Determine the (X, Y) coordinate at the center of the cell enclosing the given text.  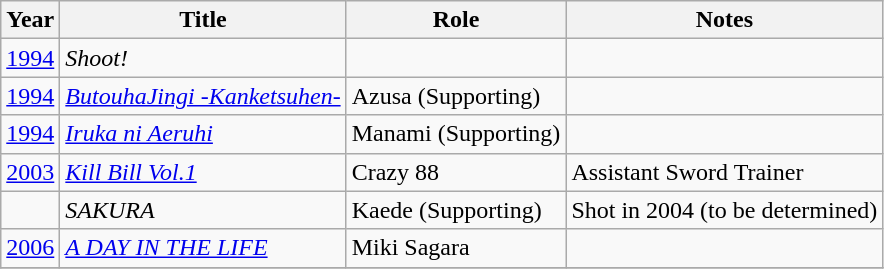
Kaede (Supporting) (456, 210)
Manami (Supporting) (456, 134)
Title (203, 20)
Role (456, 20)
SAKURA (203, 210)
Assistant Sword Trainer (724, 172)
Shoot! (203, 58)
Year (30, 20)
Crazy 88 (456, 172)
A DAY IN THE LIFE (203, 248)
2003 (30, 172)
Notes (724, 20)
ButouhaJingi -Kanketsuhen- (203, 96)
Shot in 2004 (to be determined) (724, 210)
Kill Bill Vol.1 (203, 172)
Iruka ni Aeruhi (203, 134)
Miki Sagara (456, 248)
2006 (30, 248)
Azusa (Supporting) (456, 96)
